Extract the [X, Y] coordinate from the center of the cell holding the provided text.  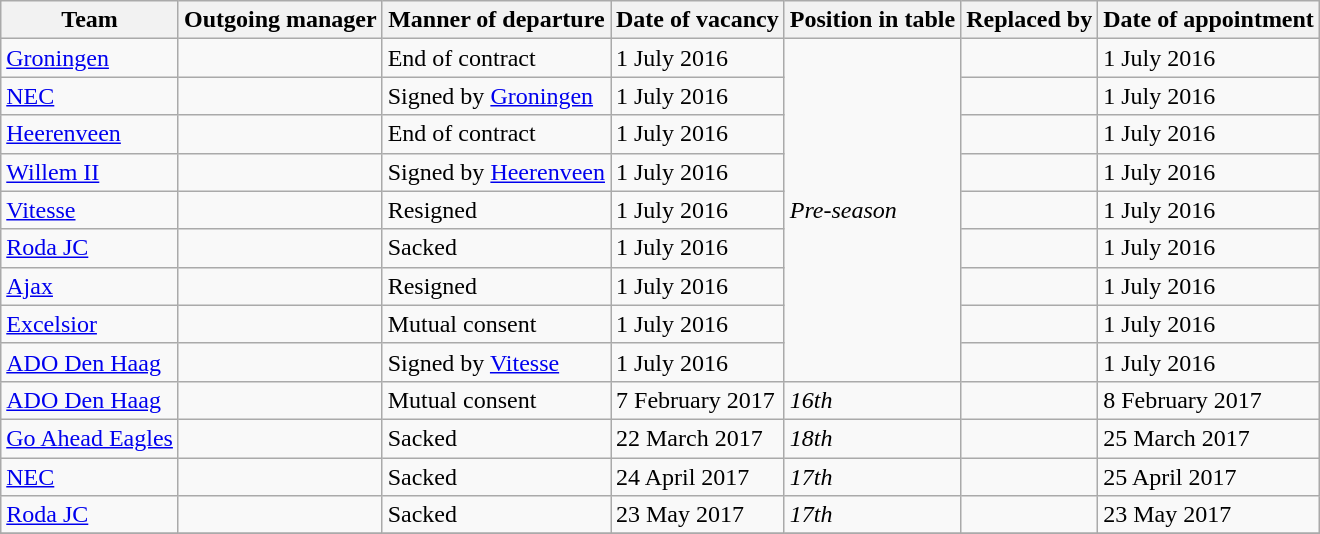
25 April 2017 [1209, 477]
Willem II [90, 172]
Pre-season [872, 210]
Team [90, 20]
Date of vacancy [697, 20]
25 March 2017 [1209, 438]
Position in table [872, 20]
Go Ahead Eagles [90, 438]
Vitesse [90, 210]
Groningen [90, 58]
Replaced by [1030, 20]
24 April 2017 [697, 477]
22 March 2017 [697, 438]
Signed by Heerenveen [496, 172]
Signed by Groningen [496, 96]
18th [872, 438]
Manner of departure [496, 20]
Ajax [90, 286]
16th [872, 400]
7 February 2017 [697, 400]
Signed by Vitesse [496, 362]
Heerenveen [90, 134]
Excelsior [90, 324]
Date of appointment [1209, 20]
Outgoing manager [280, 20]
8 February 2017 [1209, 400]
